Find where the given text appears and provide that cell's center as [X, Y] coordinate. 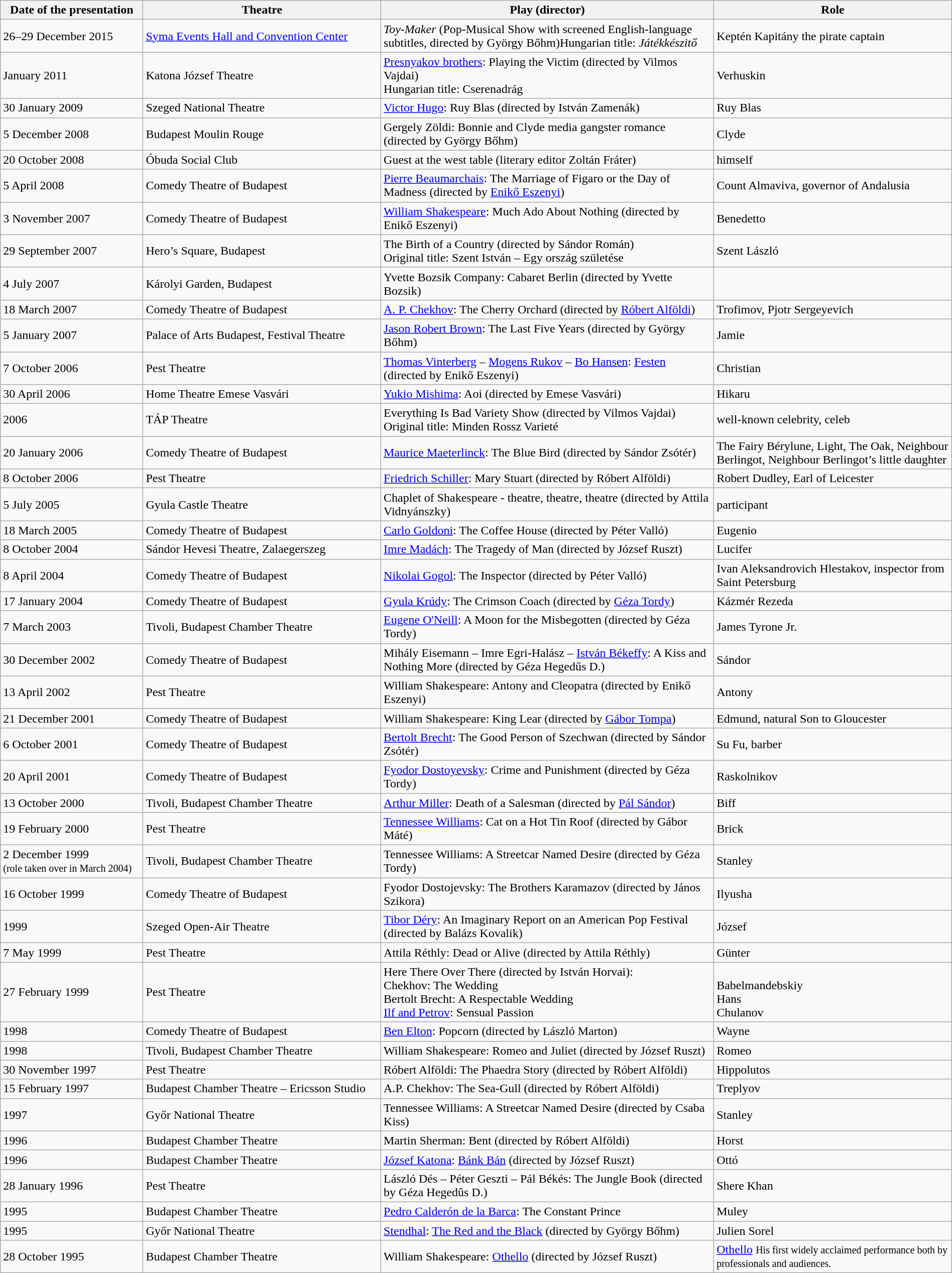
Yvette Bozsik Company: Cabaret Berlin (directed by Yvette Bozsik) [547, 283]
Attila Réthly: Dead or Alive (directed by Attila Réthly) [547, 953]
Friedrich Schiller: Mary Stuart (directed by Róbert Alföldi) [547, 479]
Günter [833, 953]
Eugene O'Neill: A Moon for the Misbegotten (directed by Géza Tordy) [547, 627]
Stendhal: The Red and the Black (directed by György Bőhm) [547, 1231]
Othello His first widely acclaimed performance both by professionals and audiences. [833, 1256]
4 July 2007 [72, 283]
Chaplet of Shakespeare - theatre, theatre, theatre (directed by Attila Vidnyánszky) [547, 504]
21 December 2001 [72, 718]
Nikolai Gogol: The Inspector (directed by Péter Valló) [547, 575]
Benedetto [833, 218]
1997 [72, 1115]
8 October 2004 [72, 549]
A.P. Chekhov: The Sea-Gull (directed by Róbert Alföldi) [547, 1089]
20 April 2001 [72, 776]
József [833, 927]
Arthur Miller: Death of a Salesman (directed by Pál Sándor) [547, 803]
3 November 2007 [72, 218]
Carlo Goldoni: The Coffee House (directed by Péter Valló) [547, 530]
7 March 2003 [72, 627]
13 October 2000 [72, 803]
well-known celebrity, celeb [833, 420]
30 November 1997 [72, 1070]
William Shakespeare: Antony and Cleopatra (directed by Enikő Eszenyi) [547, 692]
Shere Khan [833, 1185]
Hikaru [833, 394]
Maurice Maeterlinck: The Blue Bird (directed by Sándor Zsótér) [547, 453]
Ben Elton: Popcorn (directed by László Marton) [547, 1031]
Tennessee Williams: Cat on a Hot Tin Roof (directed by Gábor Máté) [547, 829]
TÁP Theatre [262, 420]
January 2011 [72, 75]
13 April 2002 [72, 692]
William Shakespeare: Othello (directed by József Ruszt) [547, 1256]
1999 [72, 927]
Bertolt Brecht: The Good Person of Szechwan (directed by Sándor Zsótér) [547, 744]
Victor Hugo: Ruy Blas (directed by István Zamenák) [547, 108]
Hippolutos [833, 1070]
Eugenio [833, 530]
BabelmandebskiyHansChulanov [833, 992]
6 October 2001 [72, 744]
Raskolnikov [833, 776]
26–29 December 2015 [72, 36]
Muley [833, 1211]
Romeo [833, 1051]
Kázmér Rezeda [833, 601]
30 December 2002 [72, 660]
Katona József Theatre [262, 75]
Clyde [833, 134]
László Dés – Péter Geszti – Pál Békés: The Jungle Book (directed by Géza Hegedûs D.) [547, 1185]
Guest at the west table (literary editor Zoltán Fráter) [547, 160]
Play (director) [547, 10]
Keptén Kapitány the pirate captain [833, 36]
Everything Is Bad Variety Show (directed by Vilmos Vajdai)Original title: Minden Rossz Varieté [547, 420]
Date of the presentation [72, 10]
Ottó [833, 1160]
5 July 2005 [72, 504]
Brick [833, 829]
Robert Dudley, Earl of Leicester [833, 479]
7 October 2006 [72, 368]
Fyodor Dostojevsky: The Brothers Karamazov (directed by János Szikora) [547, 894]
28 October 1995 [72, 1256]
18 March 2007 [72, 309]
8 October 2006 [72, 479]
Theatre [262, 10]
William Shakespeare: Romeo and Juliet (directed by József Ruszt) [547, 1051]
Szeged Open-Air Theatre [262, 927]
Szent László [833, 251]
Tennessee Williams: A Streetcar Named Desire (directed by Csaba Kiss) [547, 1115]
Gyula Krúdy: The Crimson Coach (directed by Géza Tordy) [547, 601]
Jamie [833, 335]
Presnyakov brothers: Playing the Victim (directed by Vilmos Vajdai)Hungarian title: Cserenadrág [547, 75]
Budapest Moulin Rouge [262, 134]
József Katona: Bánk Bán (directed by József Ruszt) [547, 1160]
Ivan Aleksandrovich Hlestakov, inspector from Saint Petersburg [833, 575]
Fyodor Dostoyevsky: Crime and Punishment (directed by Géza Tordy) [547, 776]
28 January 1996 [72, 1185]
William Shakespeare: Much Ado About Nothing (directed by Enikő Eszenyi) [547, 218]
Tennessee Williams: A Streetcar Named Desire (directed by Géza Tordy) [547, 862]
Jason Robert Brown: The Last Five Years (directed by György Bőhm) [547, 335]
Christian [833, 368]
Trofimov, Pjotr Sergeyevich [833, 309]
Syma Events Hall and Convention Center [262, 36]
Lucifer [833, 549]
16 October 1999 [72, 894]
5 December 2008 [72, 134]
2 December 1999(role taken over in March 2004) [72, 862]
Tibor Déry: An Imaginary Report on an American Pop Festival (directed by Balázs Kovalik) [547, 927]
15 February 1997 [72, 1089]
18 March 2005 [72, 530]
Ruy Blas [833, 108]
Biff [833, 803]
Role [833, 10]
Home Theatre Emese Vasvári [262, 394]
Thomas Vinterberg – Mogens Rukov – Bo Hansen: Festen (directed by Enikő Eszenyi) [547, 368]
The Fairy Bérylune, Light, The Oak, Neighbour Berlingot, Neighbour Berlingot’s little daughter [833, 453]
Yukio Mishima: Aoi (directed by Emese Vasvári) [547, 394]
Sándor Hevesi Theatre, Zalaegerszeg [262, 549]
Szeged National Theatre [262, 108]
Károlyi Garden, Budapest [262, 283]
Ilyusha [833, 894]
Edmund, natural Son to Gloucester [833, 718]
Róbert Alföldi: The Phaedra Story (directed by Róbert Alföldi) [547, 1070]
Pierre Beaumarchais: The Marriage of Figaro or the Day of Madness (directed by Enikő Eszenyi) [547, 186]
27 February 1999 [72, 992]
Pedro Calderón de la Barca: The Constant Prince [547, 1211]
20 October 2008 [72, 160]
30 April 2006 [72, 394]
17 January 2004 [72, 601]
A. P. Chekhov: The Cherry Orchard (directed by Róbert Alföldi) [547, 309]
7 May 1999 [72, 953]
Budapest Chamber Theatre – Ericsson Studio [262, 1089]
The Birth of a Country (directed by Sándor Román)Original title: Szent István – Egy ország születése [547, 251]
Here There Over There (directed by István Horvai):Chekhov: The WeddingBertolt Brecht: A Respectable WeddingIlf and Petrov: Sensual Passion [547, 992]
5 January 2007 [72, 335]
Sándor [833, 660]
participant [833, 504]
himself [833, 160]
Wayne [833, 1031]
Verhuskin [833, 75]
19 February 2000 [72, 829]
Treplyov [833, 1089]
20 January 2006 [72, 453]
5 April 2008 [72, 186]
2006 [72, 420]
30 January 2009 [72, 108]
William Shakespeare: King Lear (directed by Gábor Tompa) [547, 718]
Julien Sorel [833, 1231]
Horst [833, 1140]
Gergely Zöldi: Bonnie and Clyde media gangster romance (directed by György Bőhm) [547, 134]
Su Fu, barber [833, 744]
Antony [833, 692]
Martin Sherman: Bent (directed by Róbert Alföldi) [547, 1140]
Toy-Maker (Pop-Musical Show with screened English-language subtitles, directed by György Bőhm)Hungarian title: Játékkészitő [547, 36]
Mihály Eisemann – Imre Egri-Halász – István Békeffy: A Kiss and Nothing More (directed by Géza Hegedűs D.) [547, 660]
Óbuda Social Club [262, 160]
Imre Madách: The Tragedy of Man (directed by József Ruszt) [547, 549]
Count Almaviva, governor of Andalusia [833, 186]
8 April 2004 [72, 575]
29 September 2007 [72, 251]
Gyula Castle Theatre [262, 504]
Palace of Arts Budapest, Festival Theatre [262, 335]
James Tyrone Jr. [833, 627]
Hero’s Square, Budapest [262, 251]
